Return the [X, Y] coordinate for the center point of the cell that contains the specified text.  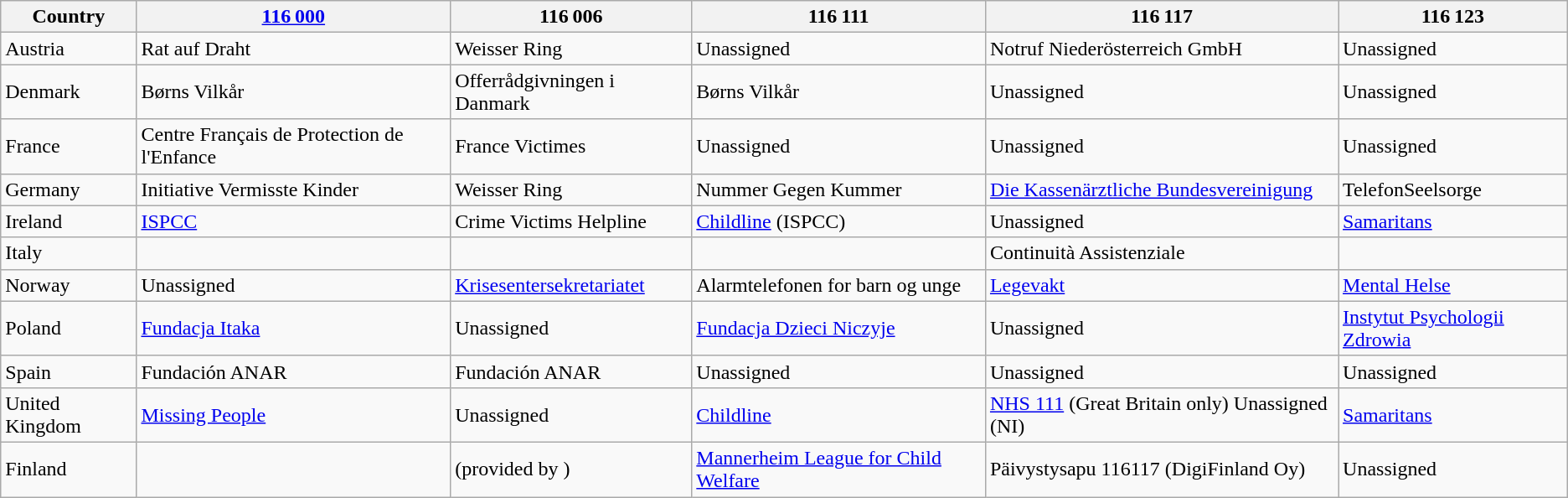
Ireland [69, 221]
France Victimes [571, 146]
Fundacja Dzieci Niczyje [839, 329]
TelefonSeelsorge [1453, 189]
Notruf Niederösterreich GmbH [1161, 49]
Crime Victims Helpline [571, 221]
Krisesentersekretariatet [571, 285]
Legevakt [1161, 285]
Poland [69, 329]
Mental Helse [1453, 285]
116 000 [293, 17]
Alarmtelefonen for barn og unge [839, 285]
Country [69, 17]
Finland [69, 469]
116 006 [571, 17]
Centre Français de Protection de l'Enfance [293, 146]
Norway [69, 285]
Missing People [293, 414]
United Kingdom [69, 414]
Childline (ISPCC) [839, 221]
Spain [69, 371]
Italy [69, 253]
Fundacja Itaka [293, 329]
Germany [69, 189]
Austria [69, 49]
Childline [839, 414]
Päivystysapu 116117 (DigiFinland Oy) [1161, 469]
116 111 [839, 17]
Denmark [69, 92]
Nummer Gegen Kummer [839, 189]
116 123 [1453, 17]
Mannerheim League for Child Welfare [839, 469]
Offerrådgivningen i Danmark [571, 92]
Continuità Assistenziale [1161, 253]
France [69, 146]
Instytut Psychologii Zdrowia [1453, 329]
116 117 [1161, 17]
Rat auf Draht [293, 49]
ISPCC [293, 221]
Initiative Vermisste Kinder [293, 189]
(provided by ) [571, 469]
Die Kassenärztliche Bundesvereinigung [1161, 189]
NHS 111 (Great Britain only) Unassigned (NI) [1161, 414]
